Return [X, Y] of the center of cell containing provided text 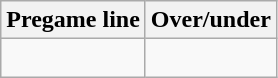
Over/under [210, 20]
Pregame line [74, 20]
